Locate the cell with the specified text and output its [x, y] center coordinate. 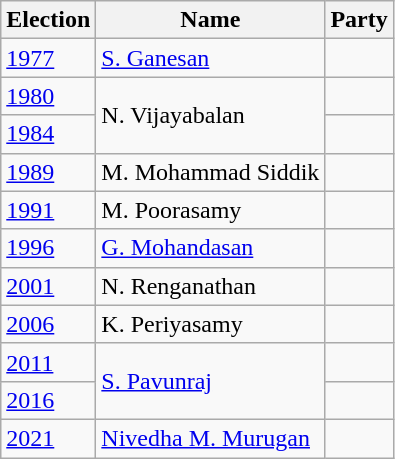
M. Poorasamy [210, 210]
S. Ganesan [210, 58]
S. Pavunraj [210, 381]
2011 [48, 362]
1977 [48, 58]
1996 [48, 248]
Election [48, 20]
Party [359, 20]
2016 [48, 400]
1989 [48, 172]
1984 [48, 134]
G. Mohandasan [210, 248]
N. Renganathan [210, 286]
1991 [48, 210]
Nivedha M. Murugan [210, 438]
2006 [48, 324]
2021 [48, 438]
K. Periyasamy [210, 324]
Name [210, 20]
1980 [48, 96]
N. Vijayabalan [210, 115]
2001 [48, 286]
M. Mohammad Siddik [210, 172]
